Detect which cell encompasses the target text, then output its [X, Y] center coordinate. 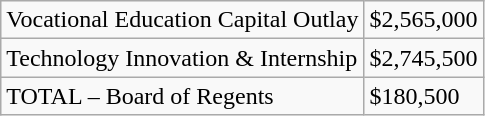
Technology Innovation & Internship [182, 58]
Vocational Education Capital Outlay [182, 20]
$2,565,000 [424, 20]
TOTAL – Board of Regents [182, 96]
$2,745,500 [424, 58]
$180,500 [424, 96]
